Return (x, y) of the center of cell containing provided text 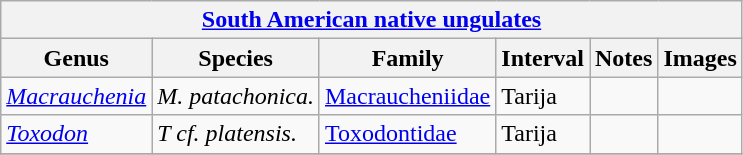
Images (700, 58)
Toxodon (76, 134)
South American native ungulates (372, 20)
Species (236, 58)
Macrauchenia (76, 96)
M. patachonica. (236, 96)
Genus (76, 58)
Toxodontidae (407, 134)
Macraucheniidae (407, 96)
Family (407, 58)
Interval (543, 58)
T cf. platensis. (236, 134)
Notes (624, 58)
